Pinpoint the cell where the given text exists, returning its (x, y) midpoint coordinate. 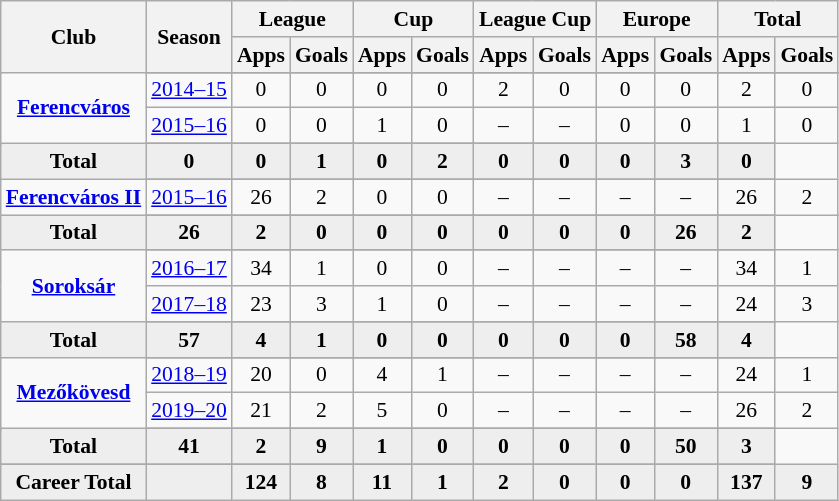
58 (686, 340)
2016–17 (189, 269)
Soroksár (74, 286)
2014–15 (189, 90)
Mezőkövesd (74, 392)
5 (382, 411)
8 (322, 482)
2018–19 (189, 375)
124 (261, 482)
21 (261, 411)
23 (261, 304)
2017–18 (189, 304)
Career Total (74, 482)
Club (74, 36)
41 (189, 447)
137 (746, 482)
Cup (414, 19)
Ferencváros (74, 108)
Europe (656, 19)
League (292, 19)
57 (189, 340)
Ferencváros II (74, 197)
50 (686, 447)
2019–20 (189, 411)
11 (382, 482)
20 (261, 375)
Season (189, 36)
League Cup (535, 19)
